From the cell containing the given text, extract its center point as (X, Y) coordinate. 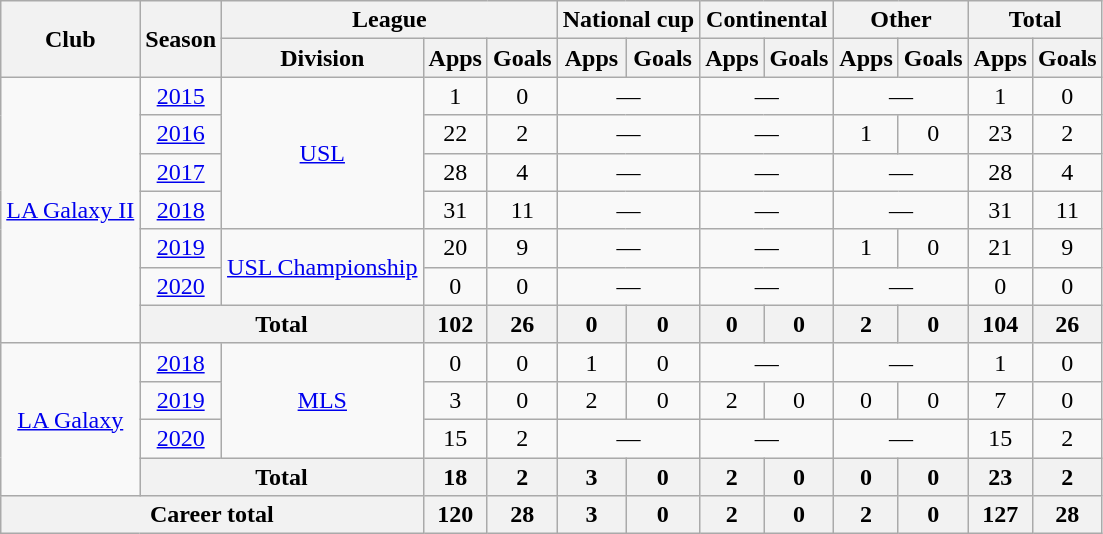
104 (1000, 324)
MLS (323, 400)
USL (323, 153)
League (390, 20)
7 (1000, 400)
Season (181, 39)
2017 (181, 172)
18 (455, 477)
Other (901, 20)
LA Galaxy II (70, 210)
Continental (767, 20)
120 (455, 515)
Club (70, 39)
Career total (212, 515)
21 (1000, 248)
127 (1000, 515)
LA Galaxy (70, 419)
2016 (181, 134)
National cup (628, 20)
20 (455, 248)
102 (455, 324)
USL Championship (323, 267)
22 (455, 134)
Division (323, 58)
2015 (181, 96)
